Search for the cell housing the specified text and yield its (X, Y) center coordinate. 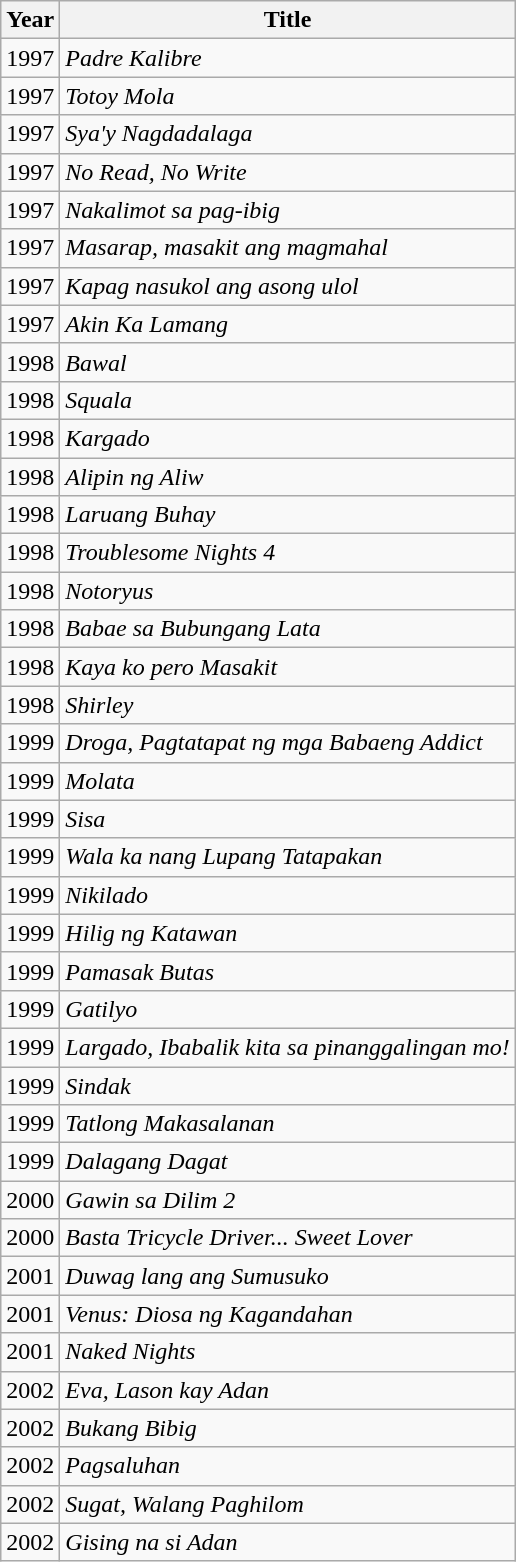
Squala (288, 400)
Kaya ko pero Masakit (288, 667)
Eva, Lason kay Adan (288, 1390)
Padre Kalibre (288, 58)
Sisa (288, 819)
Pagsaluhan (288, 1466)
Troublesome Nights 4 (288, 553)
No Read, No Write (288, 172)
Babae sa Bubungang Lata (288, 629)
Wala ka nang Lupang Tatapakan (288, 857)
Molata (288, 781)
Kapag nasukol ang asong ulol (288, 286)
Kargado (288, 438)
Dalagang Dagat (288, 1162)
Nakalimot sa pag-ibig (288, 210)
Gawin sa Dilim 2 (288, 1200)
Laruang Buhay (288, 515)
Bukang Bibig (288, 1428)
Hilig ng Katawan (288, 933)
Naked Nights (288, 1352)
Nikilado (288, 895)
Sya'y Nagdadalaga (288, 134)
Masarap, masakit ang magmahal (288, 248)
Notoryus (288, 591)
Basta Tricycle Driver... Sweet Lover (288, 1238)
Pamasak Butas (288, 971)
Venus: Diosa ng Kagandahan (288, 1314)
Sugat, Walang Paghilom (288, 1504)
Totoy Mola (288, 96)
Bawal (288, 362)
Droga, Pagtatapat ng mga Babaeng Addict (288, 743)
Gatilyo (288, 1009)
Tatlong Makasalanan (288, 1124)
Duwag lang ang Sumusuko (288, 1276)
Largado, Ibabalik kita sa pinanggalingan mo! (288, 1047)
Sindak (288, 1085)
Alipin ng Aliw (288, 477)
Title (288, 20)
Akin Ka Lamang (288, 324)
Shirley (288, 705)
Gising na si Adan (288, 1542)
Year (30, 20)
